Determine the [x, y] coordinate at the center of the cell enclosing the given text.  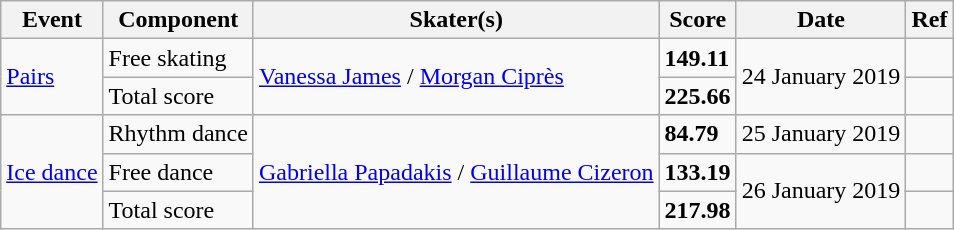
Pairs [52, 77]
Date [821, 20]
217.98 [698, 210]
Event [52, 20]
Gabriella Papadakis / Guillaume Cizeron [456, 172]
133.19 [698, 172]
Vanessa James / Morgan Ciprès [456, 77]
Free dance [178, 172]
Rhythm dance [178, 134]
Skater(s) [456, 20]
225.66 [698, 96]
Score [698, 20]
Ice dance [52, 172]
Free skating [178, 58]
Component [178, 20]
Ref [930, 20]
84.79 [698, 134]
149.11 [698, 58]
24 January 2019 [821, 77]
26 January 2019 [821, 191]
25 January 2019 [821, 134]
